Determine the (X, Y) coordinate at the center of the cell enclosing the given text.  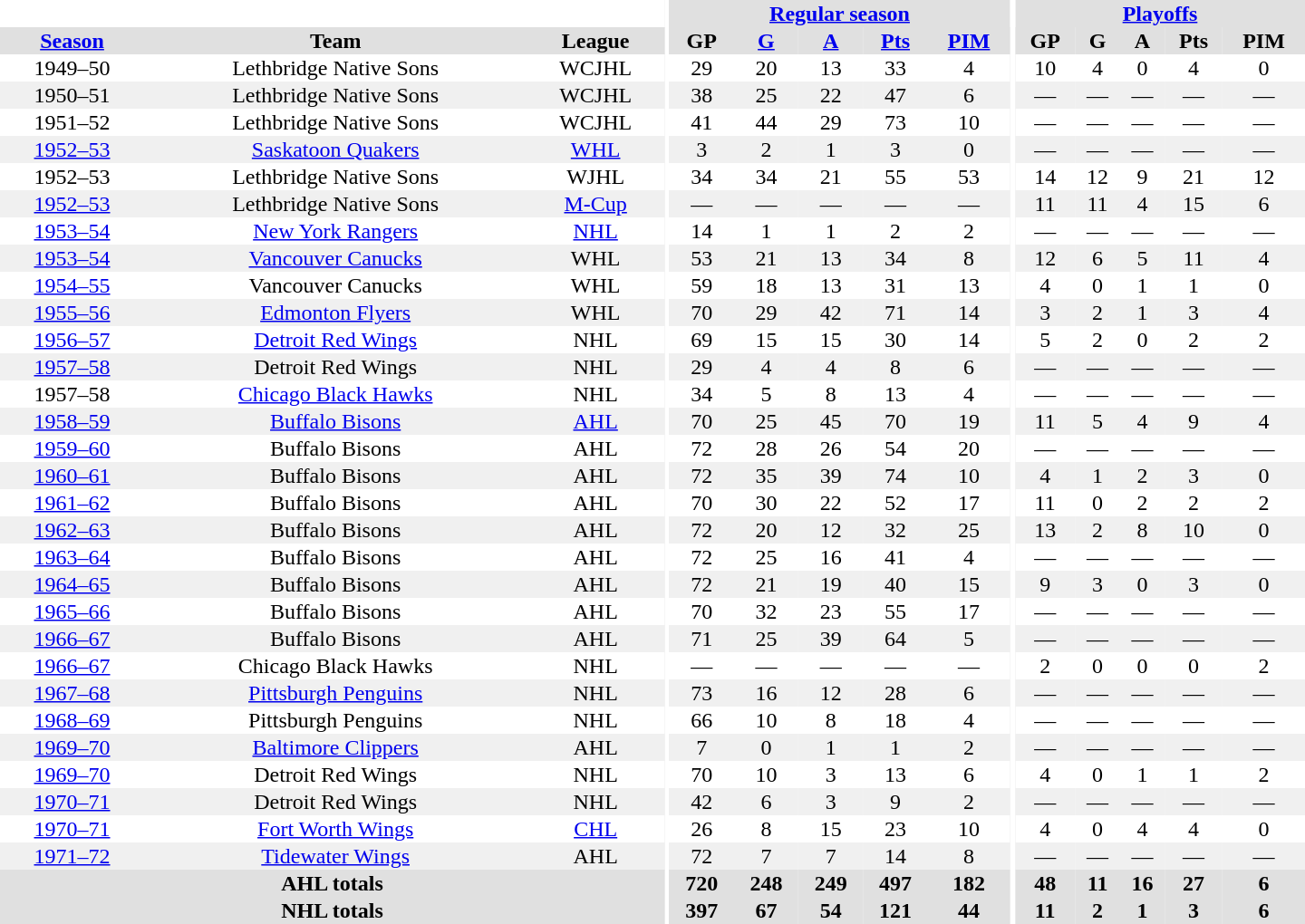
40 (895, 584)
CHL (595, 829)
1960–61 (72, 476)
League (595, 41)
69 (701, 340)
48 (1045, 883)
Edmonton Flyers (335, 313)
497 (895, 883)
74 (895, 476)
Team (335, 41)
1956–57 (72, 340)
182 (970, 883)
38 (701, 95)
248 (767, 883)
1961–62 (72, 503)
M-Cup (595, 204)
31 (895, 285)
1958–59 (72, 421)
Playoffs (1160, 14)
121 (895, 910)
NHL totals (332, 910)
Baltimore Clippers (335, 747)
27 (1194, 883)
Season (72, 41)
52 (895, 503)
45 (830, 421)
Regular season (840, 14)
1963–64 (72, 557)
Fort Worth Wings (335, 829)
1954–55 (72, 285)
35 (767, 476)
1951–52 (72, 122)
397 (701, 910)
1964–65 (72, 584)
1968–69 (72, 720)
AHL totals (332, 883)
720 (701, 883)
66 (701, 720)
1949–50 (72, 68)
Saskatoon Quakers (335, 149)
WJHL (595, 177)
33 (895, 68)
Tidewater Wings (335, 856)
47 (895, 95)
59 (701, 285)
1971–72 (72, 856)
1955–56 (72, 313)
1950–51 (72, 95)
67 (767, 910)
249 (830, 883)
1962–63 (72, 530)
1965–66 (72, 611)
1959–60 (72, 448)
1967–68 (72, 693)
64 (895, 639)
New York Rangers (335, 231)
